Capture the cell that displays the provided text and extract its (x, y) central coordinate. 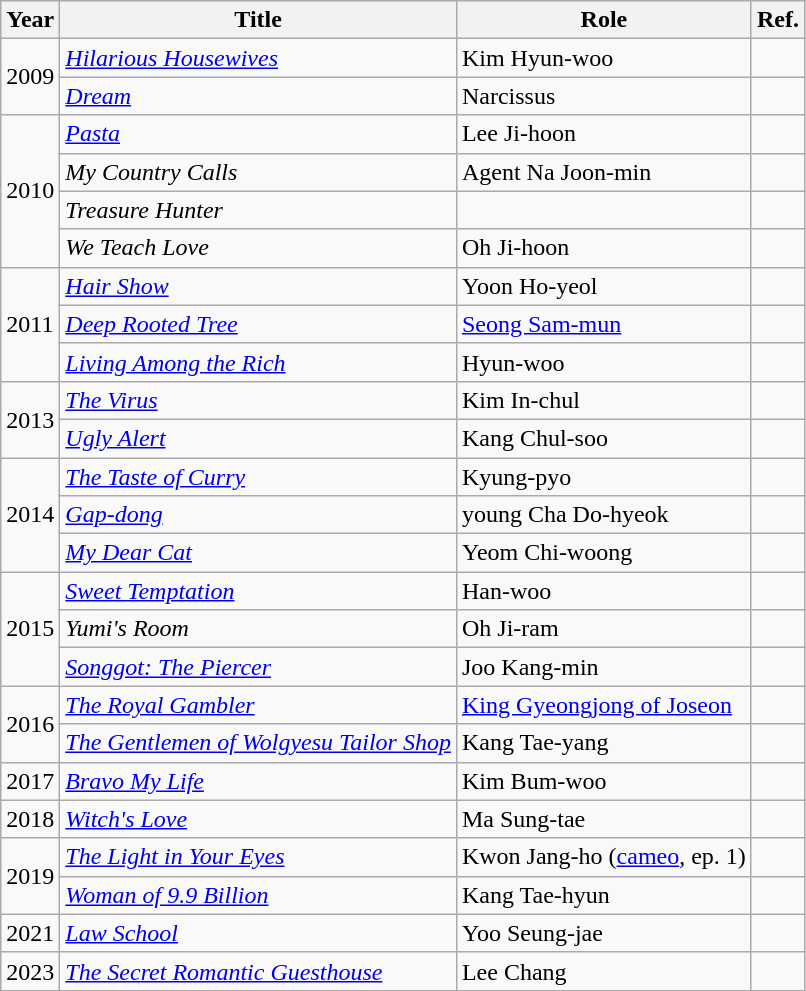
Law School (258, 933)
King Gyeongjong of Joseon (604, 705)
Ma Sung-tae (604, 819)
Title (258, 20)
2023 (30, 971)
Kwon Jang-ho (cameo, ep. 1) (604, 857)
Kang Tae-hyun (604, 895)
Kim Hyun-woo (604, 58)
2019 (30, 876)
Living Among the Rich (258, 362)
Narcissus (604, 96)
Witch's Love (258, 819)
Kyung-pyo (604, 477)
2017 (30, 781)
Deep Rooted Tree (258, 324)
Kim In-chul (604, 400)
Kang Tae-yang (604, 743)
Yoo Seung-jae (604, 933)
Yeom Chi-woong (604, 553)
Han-woo (604, 591)
Seong Sam-mun (604, 324)
My Dear Cat (258, 553)
Sweet Temptation (258, 591)
Role (604, 20)
Kim Bum-woo (604, 781)
Gap-dong (258, 515)
Yumi's Room (258, 629)
Year (30, 20)
We Teach Love (258, 248)
Kang Chul-soo (604, 438)
Oh Ji-ram (604, 629)
Hilarious Housewives (258, 58)
young Cha Do-hyeok (604, 515)
Lee Ji-hoon (604, 134)
Oh Ji-hoon (604, 248)
2009 (30, 77)
Joo Kang-min (604, 667)
The Light in Your Eyes (258, 857)
Songgot: The Piercer (258, 667)
The Secret Romantic Guesthouse (258, 971)
Bravo My Life (258, 781)
The Royal Gambler (258, 705)
2021 (30, 933)
Ugly Alert (258, 438)
2010 (30, 191)
The Taste of Curry (258, 477)
Agent Na Joon-min (604, 172)
Hyun-woo (604, 362)
2018 (30, 819)
2015 (30, 629)
The Virus (258, 400)
Pasta (258, 134)
Woman of 9.9 Billion (258, 895)
Hair Show (258, 286)
My Country Calls (258, 172)
2014 (30, 515)
Dream (258, 96)
Treasure Hunter (258, 210)
The Gentlemen of Wolgyesu Tailor Shop (258, 743)
Ref. (778, 20)
Lee Chang (604, 971)
2011 (30, 324)
2016 (30, 724)
2013 (30, 419)
Yoon Ho-yeol (604, 286)
